Search for the cell housing the specified text and yield its (x, y) center coordinate. 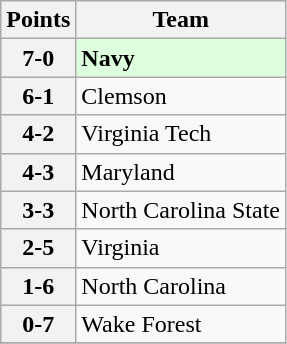
4-2 (38, 134)
6-1 (38, 96)
Wake Forest (181, 324)
North Carolina (181, 286)
Virginia (181, 248)
Virginia Tech (181, 134)
2-5 (38, 248)
7-0 (38, 58)
Navy (181, 58)
North Carolina State (181, 210)
Team (181, 20)
Points (38, 20)
Clemson (181, 96)
4-3 (38, 172)
1-6 (38, 286)
3-3 (38, 210)
Maryland (181, 172)
0-7 (38, 324)
